Determine the (X, Y) coordinate at the center of the cell enclosing the given text.  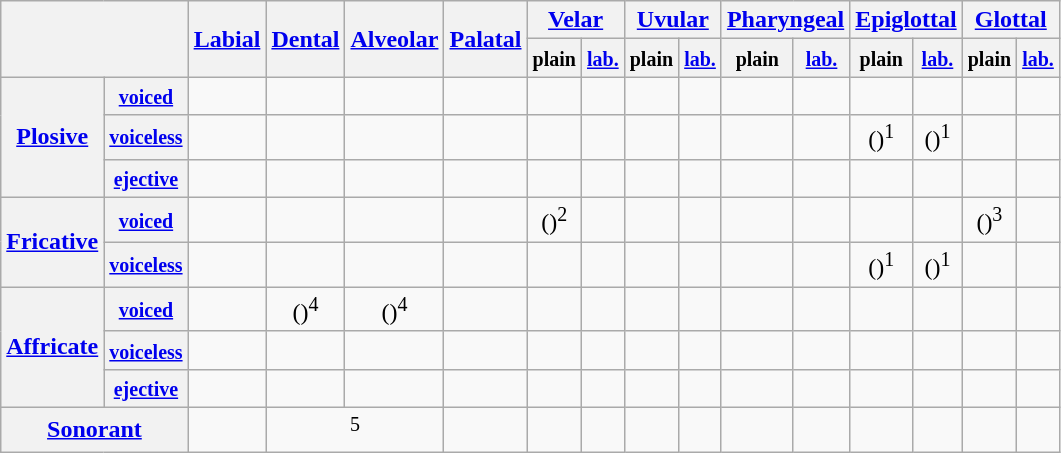
Labial (227, 39)
()2 (554, 220)
Pharyngeal (785, 20)
Uvular (672, 20)
Alveolar (394, 39)
Dental (306, 39)
()3 (989, 220)
Plosive (52, 138)
Palatal (486, 39)
Sonorant (94, 430)
Glottal (1010, 20)
Affricate (52, 348)
Velar (576, 20)
5 (355, 430)
Epiglottal (906, 20)
Fricative (52, 242)
